Detect which cell encompasses the target text, then output its [x, y] center coordinate. 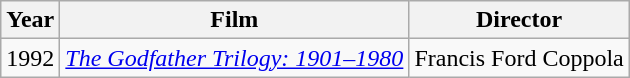
Francis Ford Coppola [519, 58]
The Godfather Trilogy: 1901–1980 [234, 58]
Director [519, 20]
Year [30, 20]
1992 [30, 58]
Film [234, 20]
